Pinpoint the cell where the given text exists, returning its [X, Y] midpoint coordinate. 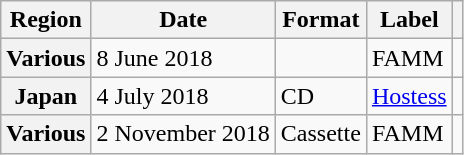
Format [320, 20]
2 November 2018 [183, 134]
Cassette [320, 134]
4 July 2018 [183, 96]
Japan [46, 96]
8 June 2018 [183, 58]
Region [46, 20]
Label [409, 20]
Date [183, 20]
CD [320, 96]
Hostess [409, 96]
